Locate the cell with the specified text and output its (x, y) center coordinate. 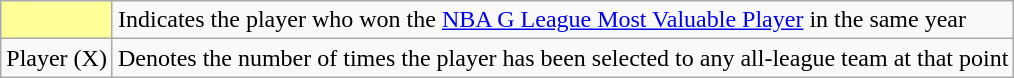
Indicates the player who won the NBA G League Most Valuable Player in the same year (562, 20)
Denotes the number of times the player has been selected to any all-league team at that point (562, 58)
Player (X) (57, 58)
